For the text-containing cell, return its midpoint in [x, y] coordinate format. 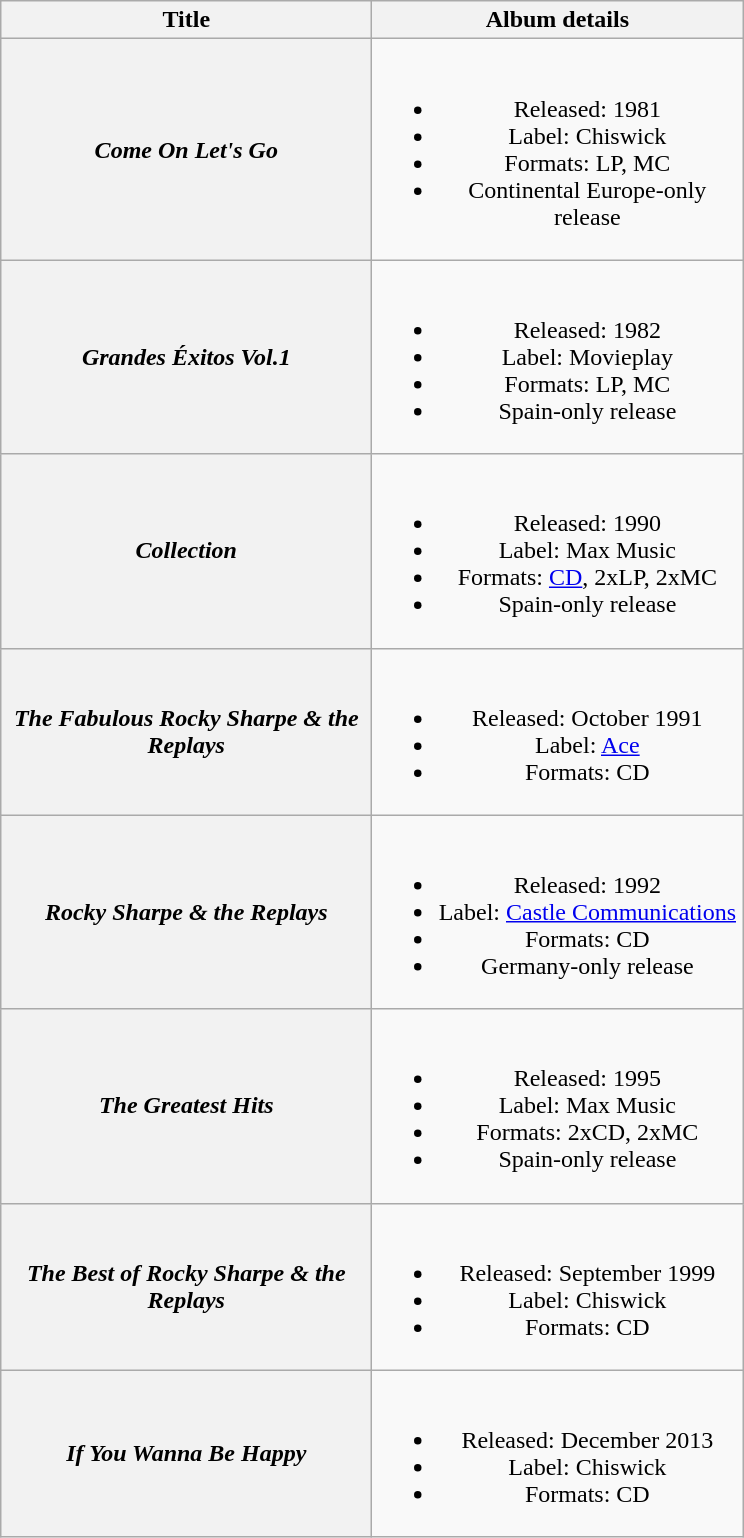
Released: December 2013Label: ChiswickFormats: CD [558, 1454]
Rocky Sharpe & the Replays [186, 912]
Released: 1995Label: Max MusicFormats: 2xCD, 2xMCSpain-only release [558, 1106]
Released: September 1999Label: ChiswickFormats: CD [558, 1286]
Collection [186, 551]
Released: 1990Label: Max MusicFormats: CD, 2xLP, 2xMCSpain-only release [558, 551]
Released: 1981Label: ChiswickFormats: LP, MCContinental Europe-only release [558, 150]
Album details [558, 20]
If You Wanna Be Happy [186, 1454]
Released: October 1991Label: AceFormats: CD [558, 732]
The Best of Rocky Sharpe & the Replays [186, 1286]
The Fabulous Rocky Sharpe & the Replays [186, 732]
Come On Let's Go [186, 150]
Released: 1992Label: Castle CommunicationsFormats: CDGermany-only release [558, 912]
Grandes Éxitos Vol.1 [186, 357]
The Greatest Hits [186, 1106]
Released: 1982Label: MovieplayFormats: LP, MCSpain-only release [558, 357]
Title [186, 20]
